Identify which cell holds the provided text, then report its (X, Y) central coordinate. 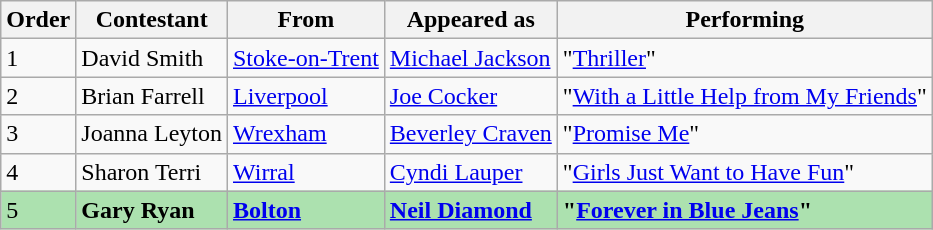
Wirral (306, 172)
From (306, 20)
3 (38, 134)
Neil Diamond (470, 210)
Cyndi Lauper (470, 172)
Stoke-on-Trent (306, 58)
Michael Jackson (470, 58)
2 (38, 96)
Joanna Leyton (152, 134)
"Girls Just Want to Have Fun" (744, 172)
Beverley Craven (470, 134)
Wrexham (306, 134)
"Promise Me" (744, 134)
Liverpool (306, 96)
Appeared as (470, 20)
"With a Little Help from My Friends" (744, 96)
"Thriller" (744, 58)
Contestant (152, 20)
David Smith (152, 58)
4 (38, 172)
Bolton (306, 210)
Order (38, 20)
Gary Ryan (152, 210)
Sharon Terri (152, 172)
Joe Cocker (470, 96)
Performing (744, 20)
1 (38, 58)
5 (38, 210)
"Forever in Blue Jeans" (744, 210)
Brian Farrell (152, 96)
